Provide the (x, y) coordinate of the cell's center where the given text is located.  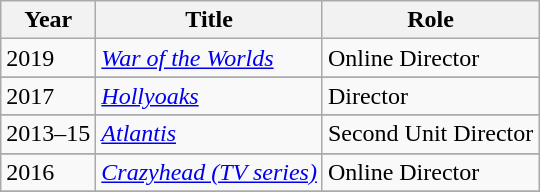
2013–15 (48, 134)
Director (430, 96)
Hollyoaks (210, 96)
Year (48, 20)
Crazyhead (TV series) (210, 172)
Role (430, 20)
2016 (48, 172)
Atlantis (210, 134)
2019 (48, 58)
2017 (48, 96)
War of the Worlds (210, 58)
Title (210, 20)
Second Unit Director (430, 134)
